Determine the (x, y) coordinate at the center of the cell enclosing the given text.  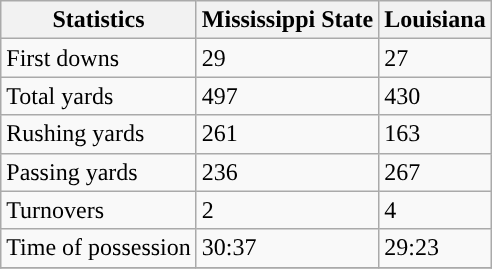
27 (435, 58)
29 (287, 58)
Turnovers (99, 210)
Rushing yards (99, 134)
Louisiana (435, 20)
Passing yards (99, 172)
430 (435, 96)
236 (287, 172)
4 (435, 210)
29:23 (435, 248)
Total yards (99, 96)
261 (287, 134)
30:37 (287, 248)
163 (435, 134)
Time of possession (99, 248)
267 (435, 172)
2 (287, 210)
497 (287, 96)
First downs (99, 58)
Statistics (99, 20)
Mississippi State (287, 20)
